Return [x, y] of the center of cell containing provided text 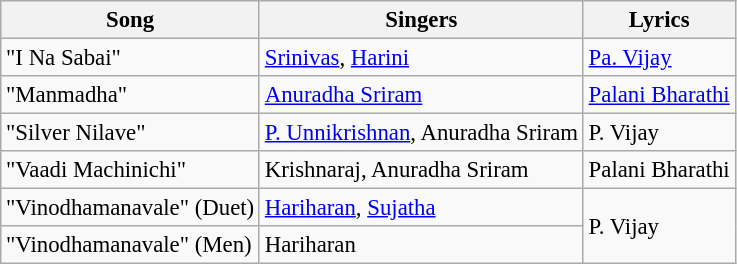
Singers [421, 20]
Song [130, 20]
Anuradha Sriram [421, 95]
Krishnaraj, Anuradha Sriram [421, 170]
Lyrics [659, 20]
Pa. Vijay [659, 58]
"Vinodhamanavale" (Men) [130, 245]
"I Na Sabai" [130, 58]
Hariharan [421, 245]
Hariharan, Sujatha [421, 208]
"Manmadha" [130, 95]
"Vaadi Machinichi" [130, 170]
Srinivas, Harini [421, 58]
"Vinodhamanavale" (Duet) [130, 208]
"Silver Nilave" [130, 133]
P. Unnikrishnan, Anuradha Sriram [421, 133]
